For the text-containing cell, return its midpoint in [X, Y] coordinate format. 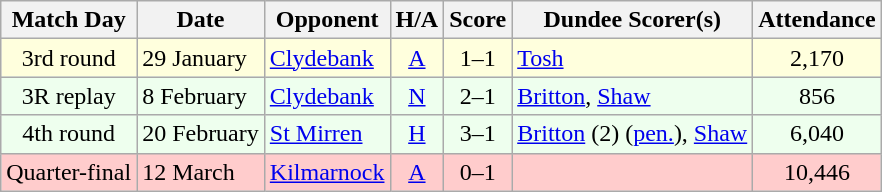
Match Day [69, 20]
Dundee Scorer(s) [632, 20]
Kilmarnock [327, 172]
Tosh [632, 58]
20 February [201, 134]
0–1 [478, 172]
N [417, 96]
12 March [201, 172]
6,040 [817, 134]
8 February [201, 96]
Date [201, 20]
2,170 [817, 58]
Score [478, 20]
10,446 [817, 172]
1–1 [478, 58]
2–1 [478, 96]
Britton, Shaw [632, 96]
Britton (2) (pen.), Shaw [632, 134]
29 January [201, 58]
4th round [69, 134]
3rd round [69, 58]
856 [817, 96]
St Mirren [327, 134]
H [417, 134]
Quarter-final [69, 172]
Opponent [327, 20]
3–1 [478, 134]
Attendance [817, 20]
H/A [417, 20]
3R replay [69, 96]
